Pinpoint the cell where the given text exists, returning its (X, Y) midpoint coordinate. 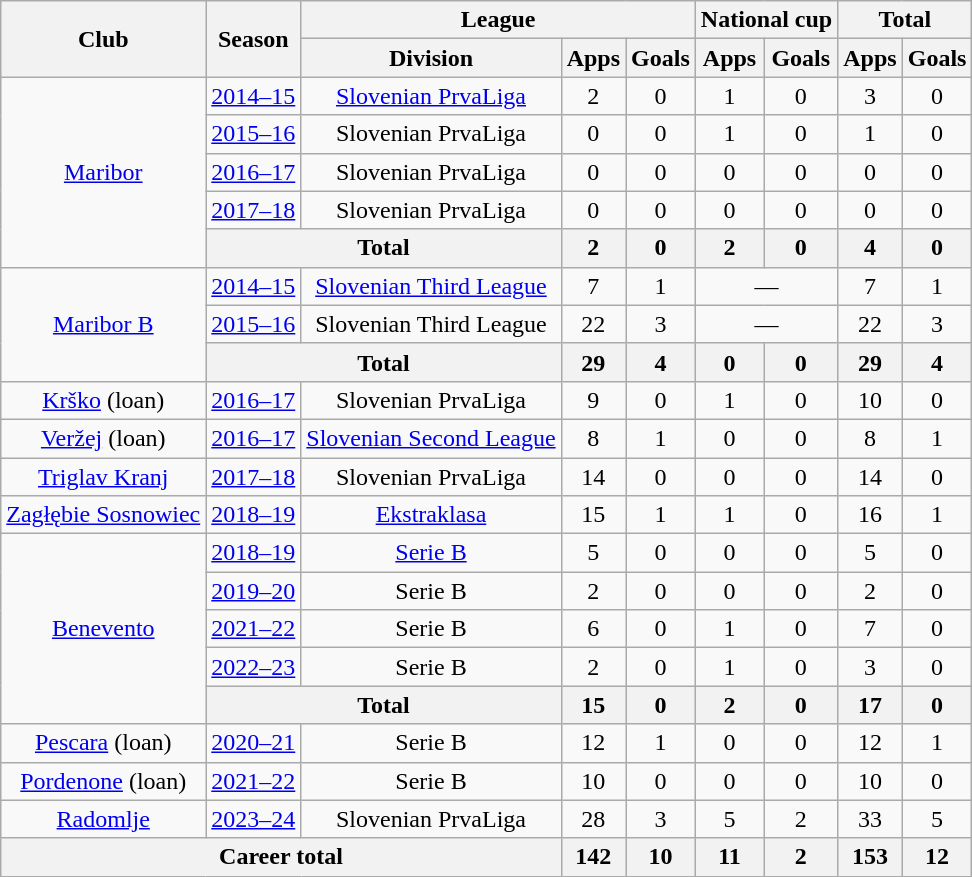
17 (870, 705)
Season (254, 39)
Maribor (104, 172)
Slovenian Second League (431, 438)
Maribor B (104, 324)
Triglav Kranj (104, 477)
Zagłębie Sosnowiec (104, 515)
142 (593, 857)
2023–24 (254, 819)
153 (870, 857)
2020–21 (254, 743)
League (498, 20)
2019–20 (254, 591)
Club (104, 39)
Division (431, 58)
6 (593, 629)
Benevento (104, 629)
11 (729, 857)
Ekstraklasa (431, 515)
National cup (766, 20)
2022–23 (254, 667)
9 (593, 400)
Radomlje (104, 819)
Veržej (loan) (104, 438)
Pordenone (loan) (104, 781)
Krško (loan) (104, 400)
33 (870, 819)
28 (593, 819)
Career total (281, 857)
16 (870, 515)
Pescara (loan) (104, 743)
